For the text-containing cell, return its midpoint in [x, y] coordinate format. 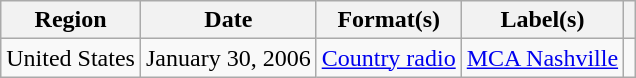
Country radio [388, 58]
Label(s) [542, 20]
Format(s) [388, 20]
Region [71, 20]
Date [228, 20]
United States [71, 58]
January 30, 2006 [228, 58]
MCA Nashville [542, 58]
